From the cell containing the given text, extract its center point as [X, Y] coordinate. 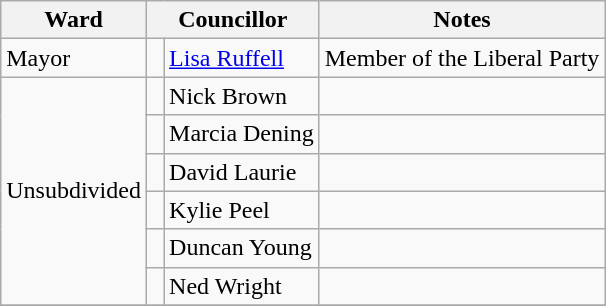
Lisa Ruffell [242, 58]
Duncan Young [242, 248]
Mayor [74, 58]
Nick Brown [242, 96]
Councillor [232, 20]
Member of the Liberal Party [462, 58]
Ward [74, 20]
Notes [462, 20]
Marcia Dening [242, 134]
Kylie Peel [242, 210]
David Laurie [242, 172]
Ned Wright [242, 286]
Unsubdivided [74, 191]
